Provide the (x, y) coordinate of the cell's center where the given text is located.  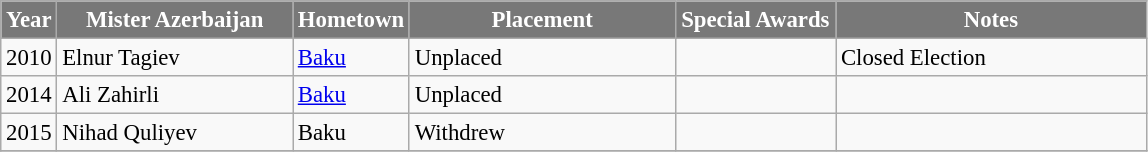
Withdrew (542, 133)
Elnur Tagiev (175, 58)
Notes (992, 20)
Mister Azerbaijan (175, 20)
Closed Election (992, 58)
Placement (542, 20)
2015 (29, 133)
Year (29, 20)
2014 (29, 95)
Ali Zahirli (175, 95)
Special Awards (756, 20)
Nihad Quliyev (175, 133)
2010 (29, 58)
Hometown (350, 20)
